Determine the [x, y] coordinate at the center of the cell enclosing the given text.  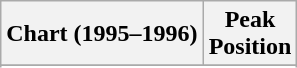
PeakPosition [250, 34]
Chart (1995–1996) [102, 34]
